Output the [x, y] coordinate of the center of the cell containing the given text.  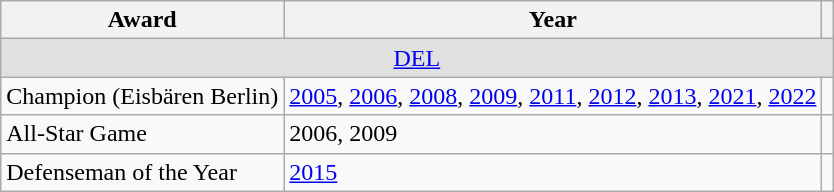
DEL [417, 58]
All-Star Game [142, 134]
Year [553, 20]
Defenseman of the Year [142, 172]
2006, 2009 [553, 134]
2015 [553, 172]
2005, 2006, 2008, 2009, 2011, 2012, 2013, 2021, 2022 [553, 96]
Award [142, 20]
Champion (Eisbären Berlin) [142, 96]
